Detect which cell encompasses the target text, then output its [X, Y] center coordinate. 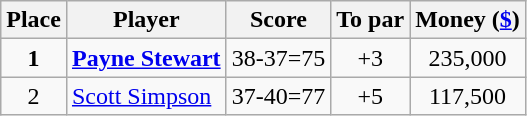
Score [278, 20]
Money ($) [468, 20]
To par [370, 20]
Scott Simpson [146, 96]
+3 [370, 58]
+5 [370, 96]
38-37=75 [278, 58]
2 [34, 96]
37-40=77 [278, 96]
235,000 [468, 58]
Place [34, 20]
Payne Stewart [146, 58]
1 [34, 58]
Player [146, 20]
117,500 [468, 96]
